Identify which cell holds the provided text, then report its [x, y] central coordinate. 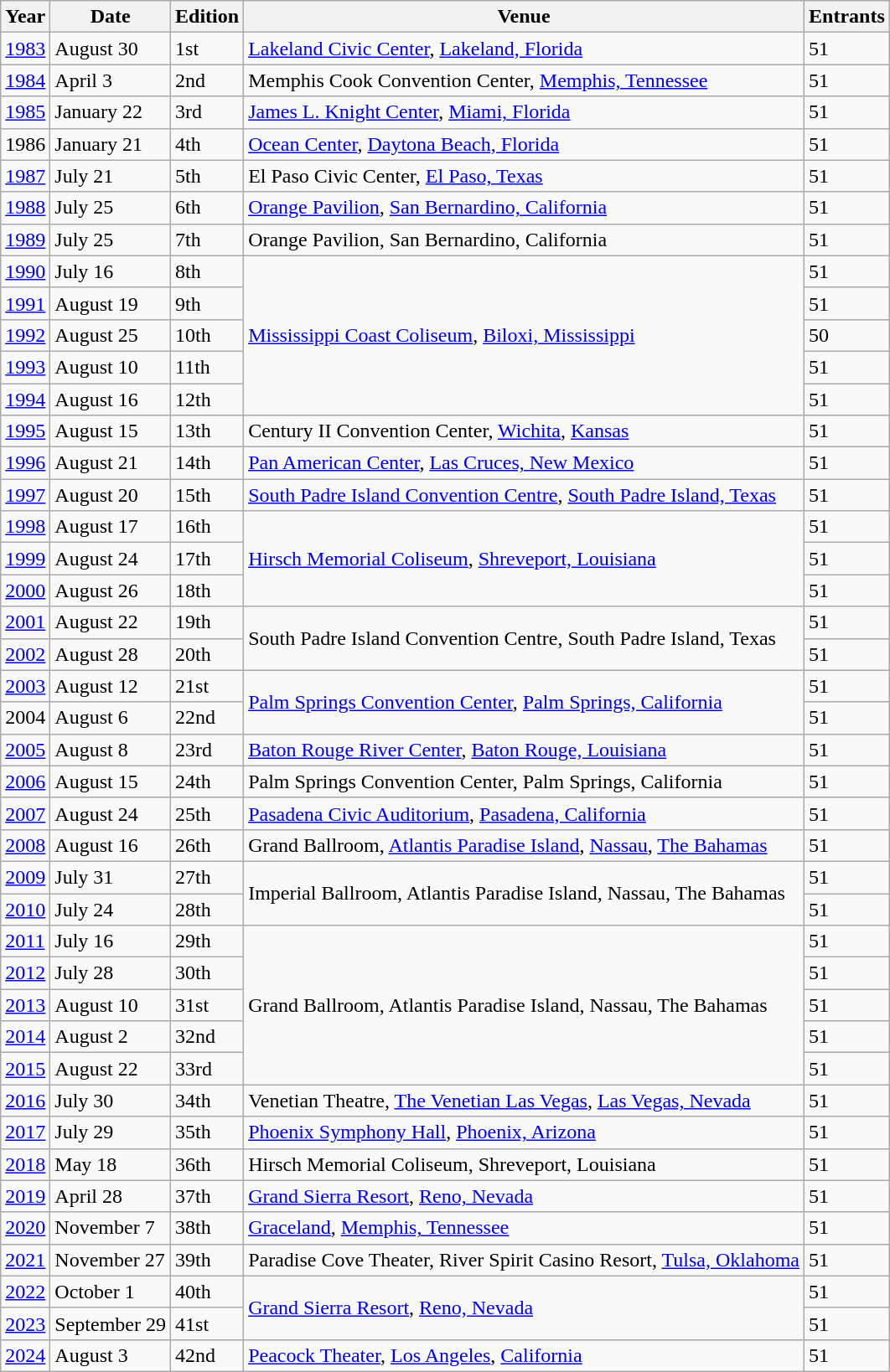
2002 [25, 654]
8th [208, 271]
January 22 [111, 112]
2001 [25, 622]
39th [208, 1260]
5th [208, 176]
14th [208, 463]
2010 [25, 909]
1996 [25, 463]
July 31 [111, 877]
Graceland, Memphis, Tennessee [525, 1228]
42nd [208, 1355]
34th [208, 1101]
7th [208, 240]
30th [208, 973]
15th [208, 495]
2015 [25, 1069]
10th [208, 335]
Ocean Center, Daytona Beach, Florida [525, 144]
2018 [25, 1164]
2003 [25, 686]
11th [208, 367]
35th [208, 1132]
23rd [208, 750]
12th [208, 400]
August 2 [111, 1037]
April 3 [111, 80]
Date [111, 17]
1994 [25, 400]
1st [208, 49]
January 21 [111, 144]
50 [847, 335]
August 3 [111, 1355]
32nd [208, 1037]
Lakeland Civic Center, Lakeland, Florida [525, 49]
1983 [25, 49]
Memphis Cook Convention Center, Memphis, Tennessee [525, 80]
3rd [208, 112]
November 27 [111, 1260]
El Paso Civic Center, El Paso, Texas [525, 176]
16th [208, 527]
17th [208, 559]
August 25 [111, 335]
August 19 [111, 303]
August 21 [111, 463]
33rd [208, 1069]
Phoenix Symphony Hall, Phoenix, Arizona [525, 1132]
1995 [25, 431]
Venetian Theatre, The Venetian Las Vegas, Las Vegas, Nevada [525, 1101]
4th [208, 144]
July 28 [111, 973]
2019 [25, 1196]
August 17 [111, 527]
25th [208, 813]
2nd [208, 80]
August 6 [111, 718]
2013 [25, 1005]
31st [208, 1005]
2021 [25, 1260]
Imperial Ballroom, Atlantis Paradise Island, Nassau, The Bahamas [525, 893]
Edition [208, 17]
27th [208, 877]
40th [208, 1292]
1989 [25, 240]
September 29 [111, 1323]
24th [208, 781]
July 21 [111, 176]
Pan American Center, Las Cruces, New Mexico [525, 463]
1985 [25, 112]
Entrants [847, 17]
James L. Knight Center, Miami, Florida [525, 112]
2007 [25, 813]
Century II Convention Center, Wichita, Kansas [525, 431]
August 26 [111, 591]
August 30 [111, 49]
August 20 [111, 495]
2014 [25, 1037]
29th [208, 941]
July 24 [111, 909]
41st [208, 1323]
2008 [25, 845]
2012 [25, 973]
2004 [25, 718]
Venue [525, 17]
Year [25, 17]
July 30 [111, 1101]
2016 [25, 1101]
6th [208, 208]
2000 [25, 591]
1992 [25, 335]
2006 [25, 781]
1988 [25, 208]
13th [208, 431]
August 8 [111, 750]
July 29 [111, 1132]
Paradise Cove Theater, River Spirit Casino Resort, Tulsa, Oklahoma [525, 1260]
2022 [25, 1292]
November 7 [111, 1228]
2024 [25, 1355]
1987 [25, 176]
Baton Rouge River Center, Baton Rouge, Louisiana [525, 750]
22nd [208, 718]
19th [208, 622]
38th [208, 1228]
9th [208, 303]
2020 [25, 1228]
26th [208, 845]
1997 [25, 495]
May 18 [111, 1164]
28th [208, 909]
1991 [25, 303]
2023 [25, 1323]
Mississippi Coast Coliseum, Biloxi, Mississippi [525, 335]
April 28 [111, 1196]
August 12 [111, 686]
Peacock Theater, Los Angeles, California [525, 1355]
2011 [25, 941]
1986 [25, 144]
36th [208, 1164]
1999 [25, 559]
August 28 [111, 654]
2005 [25, 750]
1990 [25, 271]
October 1 [111, 1292]
18th [208, 591]
21st [208, 686]
1998 [25, 527]
2017 [25, 1132]
Pasadena Civic Auditorium, Pasadena, California [525, 813]
2009 [25, 877]
37th [208, 1196]
20th [208, 654]
1984 [25, 80]
1993 [25, 367]
